Output the (X, Y) coordinate of the center of the cell containing the given text.  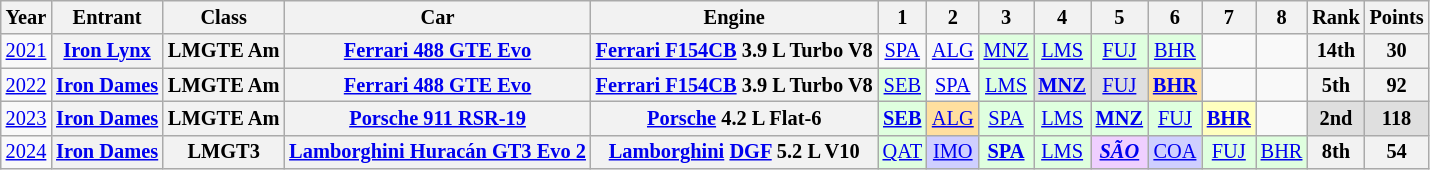
SÃO (1120, 152)
4 (1062, 17)
1 (902, 17)
Lamborghini Huracán GT3 Evo 2 (438, 152)
Rank (1336, 17)
QAT (902, 152)
2024 (26, 152)
LMGT3 (224, 152)
2021 (26, 51)
30 (1397, 51)
Lamborghini DGF 5.2 L V10 (734, 152)
54 (1397, 152)
2022 (26, 85)
2023 (26, 118)
7 (1229, 17)
2 (953, 17)
5th (1336, 85)
Iron Lynx (107, 51)
IMO (953, 152)
Porsche 911 RSR-19 (438, 118)
COA (1175, 152)
Year (26, 17)
Car (438, 17)
Entrant (107, 17)
Class (224, 17)
3 (1006, 17)
Porsche 4.2 L Flat-6 (734, 118)
92 (1397, 85)
5 (1120, 17)
6 (1175, 17)
Engine (734, 17)
118 (1397, 118)
Points (1397, 17)
8th (1336, 152)
2nd (1336, 118)
8 (1282, 17)
14th (1336, 51)
